For the text-containing cell, return its midpoint in (x, y) coordinate format. 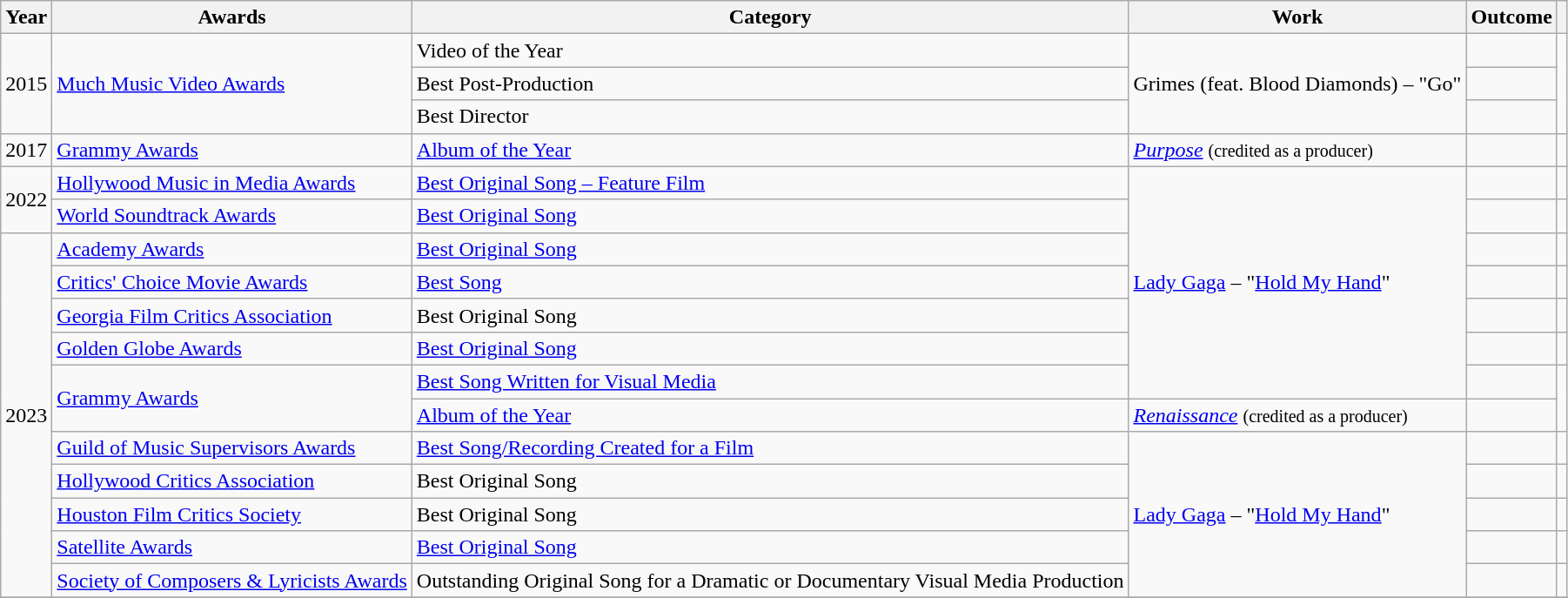
Houston Film Critics Society (232, 514)
Best Song/Recording Created for a Film (770, 448)
Outstanding Original Song for a Dramatic or Documentary Visual Media Production (770, 581)
Best Post-Production (770, 84)
Awards (232, 17)
Hollywood Critics Association (232, 481)
Grimes (feat. Blood Diamonds) – "Go" (1297, 84)
Society of Composers & Lyricists Awards (232, 581)
Guild of Music Supervisors Awards (232, 448)
2022 (26, 199)
Best Director (770, 117)
Video of the Year (770, 50)
Work (1297, 17)
2017 (26, 150)
Georgia Film Critics Association (232, 315)
Much Music Video Awards (232, 84)
2015 (26, 84)
Purpose (credited as a producer) (1297, 150)
Outcome (1511, 17)
World Soundtrack Awards (232, 216)
2023 (26, 414)
Year (26, 17)
Hollywood Music in Media Awards (232, 183)
Critics' Choice Movie Awards (232, 282)
Best Original Song – Feature Film (770, 183)
Best Song Written for Visual Media (770, 381)
Category (770, 17)
Satellite Awards (232, 548)
Renaissance (credited as a producer) (1297, 415)
Golden Globe Awards (232, 348)
Best Song (770, 282)
Academy Awards (232, 249)
